Scan for the cell matching the given text and deliver its [x, y] coordinate at center. 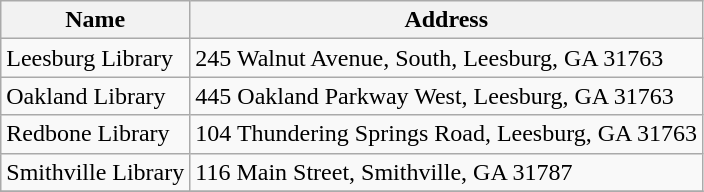
Oakland Library [96, 96]
Address [446, 20]
245 Walnut Avenue, South, Leesburg, GA 31763 [446, 58]
Smithville Library [96, 172]
445 Oakland Parkway West, Leesburg, GA 31763 [446, 96]
Name [96, 20]
116 Main Street, Smithville, GA 31787 [446, 172]
Leesburg Library [96, 58]
Redbone Library [96, 134]
104 Thundering Springs Road, Leesburg, GA 31763 [446, 134]
